For the text-containing cell, return its midpoint in (X, Y) coordinate format. 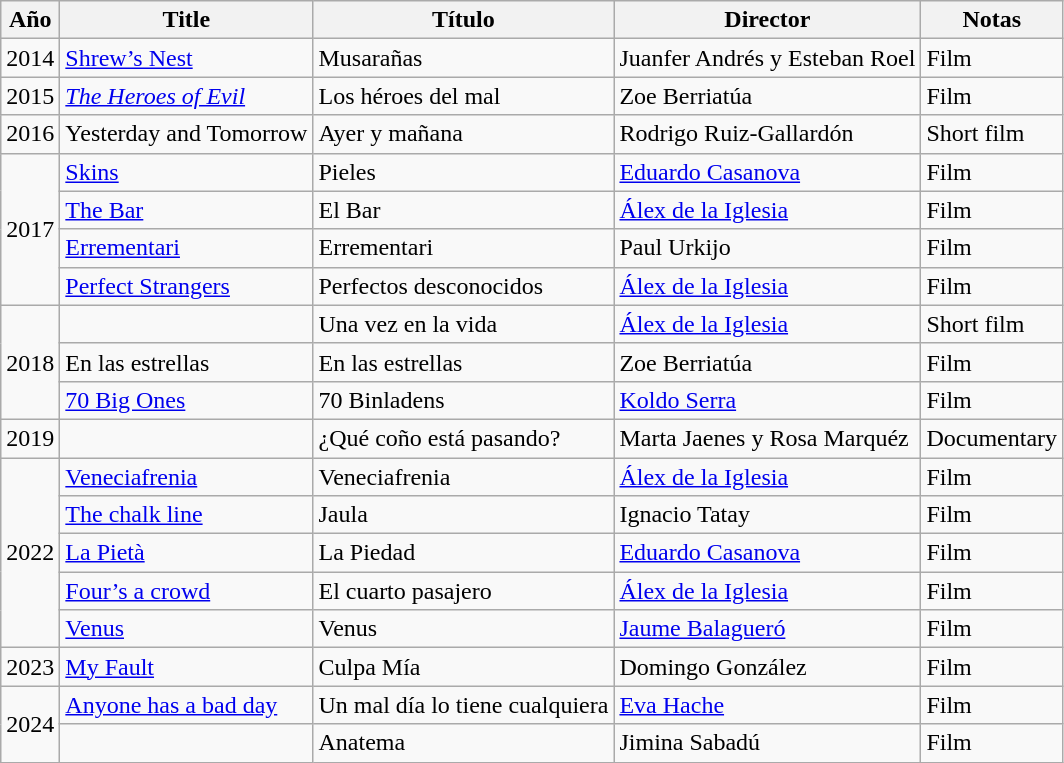
70 Big Ones (186, 400)
Los héroes del mal (464, 96)
Ignacio Tatay (768, 515)
Eva Hache (768, 705)
Notas (992, 20)
Four’s a crowd (186, 591)
Perfectos desconocidos (464, 286)
Title (186, 20)
2022 (30, 553)
Koldo Serra (768, 400)
2018 (30, 362)
Director (768, 20)
Rodrigo Ruiz-Gallardón (768, 134)
Jaume Balagueró (768, 629)
Documentary (992, 438)
El Bar (464, 210)
70 Binladens (464, 400)
The Heroes of Evil (186, 96)
Anyone has a bad day (186, 705)
2015 (30, 96)
Musarañas (464, 58)
Un mal día lo tiene cualquiera (464, 705)
2019 (30, 438)
La Piedad (464, 553)
Skins (186, 172)
2016 (30, 134)
Shrew’s Nest (186, 58)
2014 (30, 58)
Paul Urkijo (768, 248)
Jaula (464, 515)
My Fault (186, 667)
2024 (30, 724)
Yesterday and Tomorrow (186, 134)
Marta Jaenes y Rosa Marquéz (768, 438)
2023 (30, 667)
Una vez en la vida (464, 324)
Domingo González (768, 667)
Ayer y mañana (464, 134)
El cuarto pasajero (464, 591)
The Bar (186, 210)
Culpa Mía (464, 667)
Juanfer Andrés y Esteban Roel (768, 58)
Pieles (464, 172)
La Pietà (186, 553)
Año (30, 20)
2017 (30, 229)
The chalk line (186, 515)
Anatema (464, 743)
Título (464, 20)
¿Qué coño está pasando? (464, 438)
Jimina Sabadú (768, 743)
Perfect Strangers (186, 286)
